Return the [X, Y] coordinate for the center point of the cell that contains the specified text.  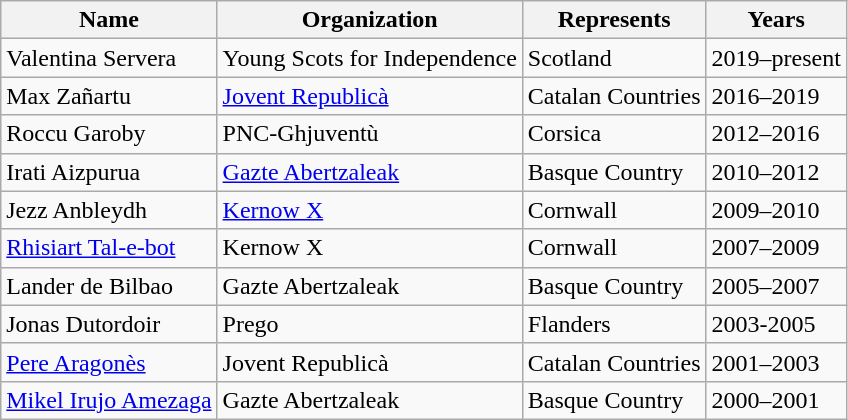
Scotland [614, 58]
Roccu Garoby [109, 134]
Valentina Servera [109, 58]
2019–present [776, 58]
Max Zañartu [109, 96]
2007–2009 [776, 248]
2012–2016 [776, 134]
2009–2010 [776, 210]
Pere Aragonès [109, 362]
Represents [614, 20]
2001–2003 [776, 362]
2003-2005 [776, 324]
Rhisiart Tal-e-bot [109, 248]
2010–2012 [776, 172]
Name [109, 20]
Jezz Anbleydh [109, 210]
Irati Aizpurua [109, 172]
Flanders [614, 324]
Organization [370, 20]
Corsica [614, 134]
2005–2007 [776, 286]
Mikel Irujo Amezaga [109, 400]
Jonas Dutordoir [109, 324]
PNC-Ghjuventù [370, 134]
2000–2001 [776, 400]
Years [776, 20]
2016–2019 [776, 96]
Prego [370, 324]
Lander de Bilbao [109, 286]
Young Scots for Independence [370, 58]
